Find where the given text appears and provide that cell's center as (X, Y) coordinate. 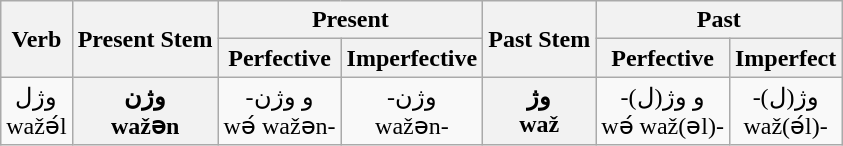
Past Stem (540, 39)
Past (719, 20)
-(وژ(ل waž(ә́l)- (785, 111)
Verb (36, 39)
Imperfective (412, 58)
Present Stem (145, 39)
-و وژن wә́ wažən- (280, 111)
وژنwažən (145, 111)
وژwaž (540, 111)
Present (350, 20)
-(و وژ(ل wә́ waž(əl)- (663, 111)
-وژن wažən- (412, 111)
Imperfect (785, 58)
وژل wažә́l (36, 111)
